Find where the given text appears and provide that cell's center as [x, y] coordinate. 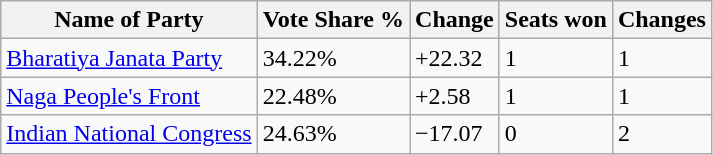
Changes [662, 20]
22.48% [333, 96]
−17.07 [455, 134]
Change [455, 20]
Name of Party [129, 20]
+2.58 [455, 96]
Naga People's Front [129, 96]
Indian National Congress [129, 134]
24.63% [333, 134]
+22.32 [455, 58]
0 [556, 134]
Seats won [556, 20]
34.22% [333, 58]
Bharatiya Janata Party [129, 58]
Vote Share % [333, 20]
2 [662, 134]
